Locate the cell with the specified text and output its (X, Y) center coordinate. 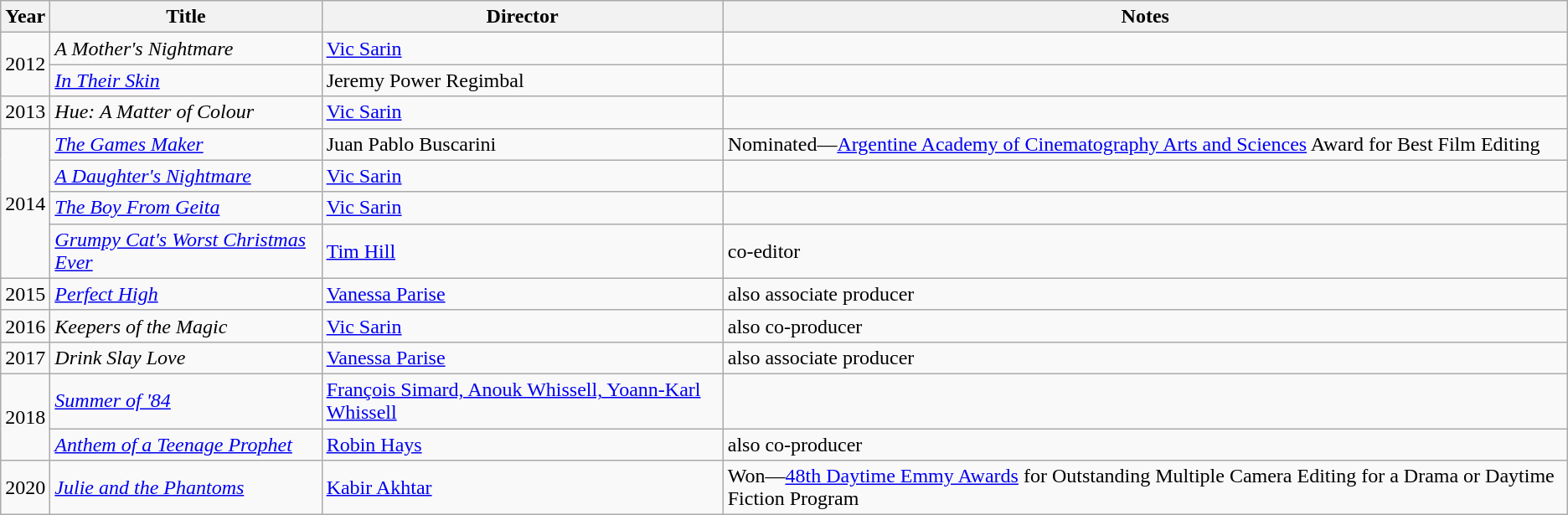
Nominated—Argentine Academy of Cinematography Arts and Sciences Award for Best Film Editing (1145, 144)
2018 (25, 417)
Summer of '84 (186, 400)
Notes (1145, 17)
The Boy From Geita (186, 208)
Kabir Akhtar (523, 487)
2017 (25, 358)
Director (523, 17)
Hue: A Matter of Colour (186, 112)
In Their Skin (186, 80)
2014 (25, 203)
co-editor (1145, 251)
Perfect High (186, 294)
2016 (25, 326)
Keepers of the Magic (186, 326)
Robin Hays (523, 445)
A Mother's Nightmare (186, 49)
Won—48th Daytime Emmy Awards for Outstanding Multiple Camera Editing for a Drama or Daytime Fiction Program (1145, 487)
François Simard, Anouk Whissell, Yoann-Karl Whissell (523, 400)
A Daughter's Nightmare (186, 176)
Jeremy Power Regimbal (523, 80)
Tim Hill (523, 251)
Year (25, 17)
2013 (25, 112)
Title (186, 17)
2012 (25, 64)
2015 (25, 294)
Julie and the Phantoms (186, 487)
2020 (25, 487)
Juan Pablo Buscarini (523, 144)
Grumpy Cat's Worst Christmas Ever (186, 251)
Anthem of a Teenage Prophet (186, 445)
The Games Maker (186, 144)
Drink Slay Love (186, 358)
